Pinpoint the cell where the given text exists, returning its (X, Y) midpoint coordinate. 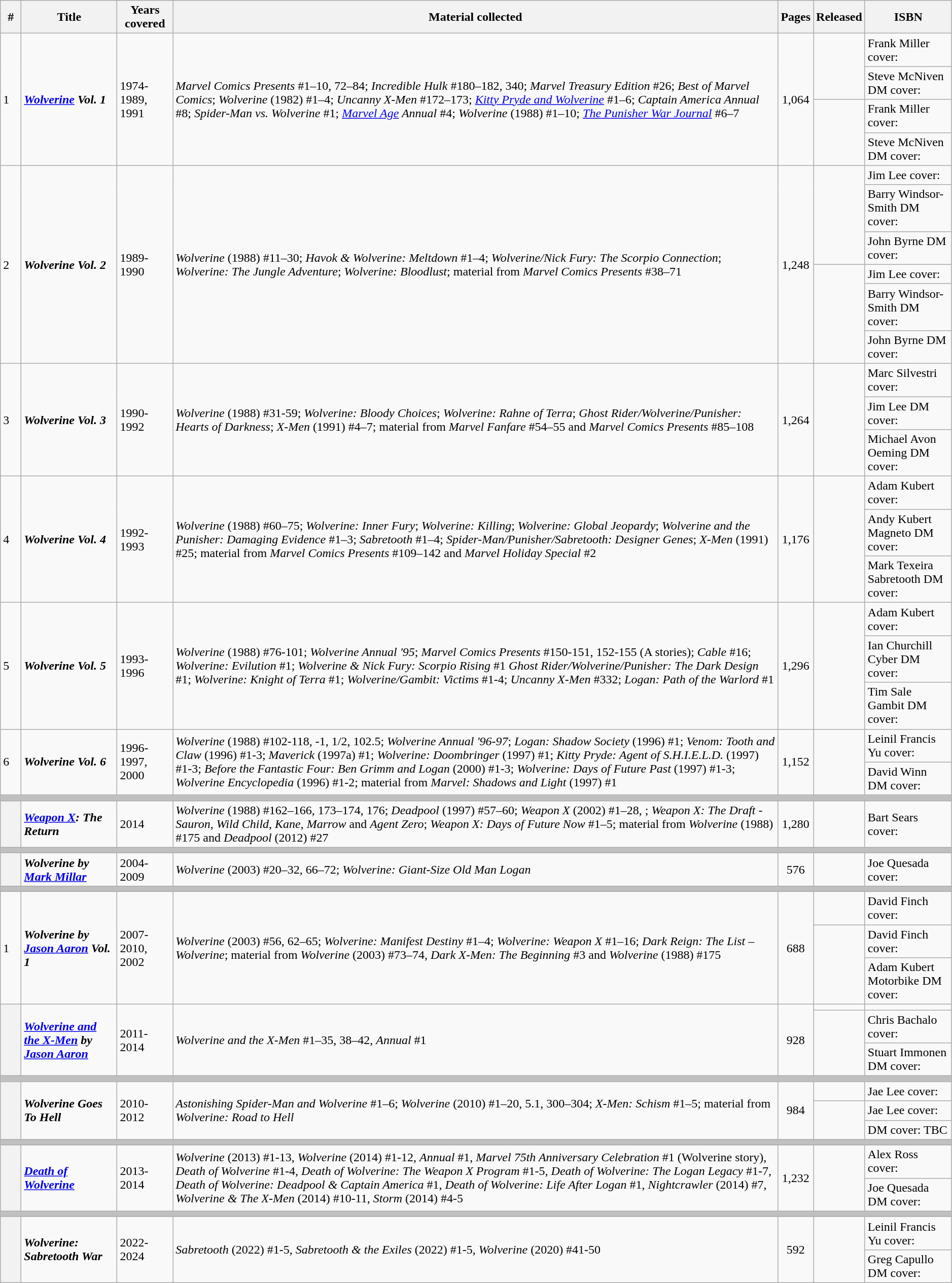
Wolverine Goes To Hell (69, 1111)
Wolverine (2003) #20–32, 66–72; Wolverine: Giant-Size Old Man Logan (476, 870)
# (11, 17)
Stuart Immonen DM cover: (908, 1059)
1,296 (796, 666)
6 (11, 762)
928 (796, 1040)
2013-2014 (145, 1178)
2007-2010, 2002 (145, 948)
Years covered (145, 17)
1,064 (796, 99)
592 (796, 1250)
1974-1989, 1991 (145, 99)
Marc Silvestri cover: (908, 379)
3 (11, 420)
Greg Capullo DM cover: (908, 1266)
1993-1996 (145, 666)
1,280 (796, 824)
Released (839, 17)
1,152 (796, 762)
Astonishing Spider-Man and Wolverine #1–6; Wolverine (2010) #1–20, 5.1, 300–304; X-Men: Schism #1–5; material from Wolverine: Road to Hell (476, 1111)
2011-2014 (145, 1040)
Wolverine Vol. 3 (69, 420)
Weapon X: The Return (69, 824)
Jim Lee DM cover: (908, 413)
1992-1993 (145, 540)
David Winn DM cover: (908, 778)
Wolverine Vol. 4 (69, 540)
Pages (796, 17)
Wolverine by Jason Aaron Vol. 1 (69, 948)
1,176 (796, 540)
984 (796, 1111)
Death of Wolverine (69, 1178)
Andy Kubert Magneto DM cover: (908, 533)
576 (796, 870)
1,264 (796, 420)
2004-2009 (145, 870)
1,248 (796, 264)
688 (796, 948)
Wolverine Vol. 1 (69, 99)
2022-2024 (145, 1250)
Sabretooth (2022) #1-5, Sabretooth & the Exiles (2022) #1-5, Wolverine (2020) #41-50 (476, 1250)
Chris Bachalo cover: (908, 1027)
1989-1990 (145, 264)
Adam Kubert Motorbike DM cover: (908, 981)
1996-1997, 2000 (145, 762)
Wolverine and the X-Men #1–35, 38–42, Annual #1 (476, 1040)
Wolverine: Sabretooth War (69, 1250)
Wolverine Vol. 6 (69, 762)
Joe Quesada cover: (908, 870)
Title (69, 17)
4 (11, 540)
Wolverine Vol. 5 (69, 666)
Joe Quesada DM cover: (908, 1194)
Wolverine Vol. 2 (69, 264)
Alex Ross cover: (908, 1162)
Mark Texeira Sabretooth DM cover: (908, 579)
Michael Avon Oeming DM cover: (908, 453)
Wolverine and the X-Men by Jason Aaron (69, 1040)
Ian Churchill Cyber DM cover: (908, 659)
ISBN (908, 17)
Material collected (476, 17)
5 (11, 666)
Wolverine by Mark Millar (69, 870)
DM cover: TBC (908, 1130)
2010-2012 (145, 1111)
2 (11, 264)
Bart Sears cover: (908, 824)
1990-1992 (145, 420)
2014 (145, 824)
Tim Sale Gambit DM cover: (908, 706)
1,232 (796, 1178)
